Extract the (X, Y) coordinate from the center of the cell holding the provided text.  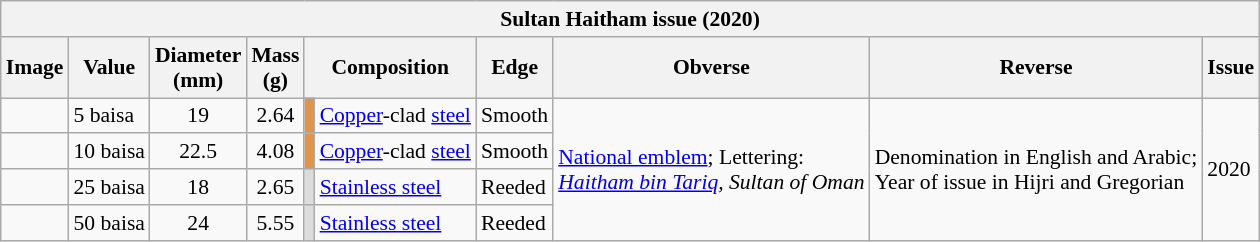
Composition (390, 66)
24 (198, 222)
4.08 (275, 151)
Diameter(mm) (198, 66)
19 (198, 116)
2.64 (275, 116)
Mass(g) (275, 66)
Image (35, 66)
5.55 (275, 222)
18 (198, 187)
5 baisa (108, 116)
Denomination in English and Arabic;Year of issue in Hijri and Gregorian (1036, 169)
10 baisa (108, 151)
Obverse (711, 66)
Value (108, 66)
National emblem; Lettering: Haitham bin Tariq, Sultan of Oman (711, 169)
Edge (514, 66)
25 baisa (108, 187)
22.5 (198, 151)
2020 (1230, 169)
Reverse (1036, 66)
50 baisa (108, 222)
2.65 (275, 187)
Sultan Haitham issue (2020) (630, 19)
Issue (1230, 66)
